Capture the cell that displays the provided text and extract its (X, Y) central coordinate. 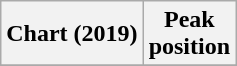
Chart (2019) (72, 34)
Peak position (189, 34)
